Find where the given text appears and provide that cell's center as (x, y) coordinate. 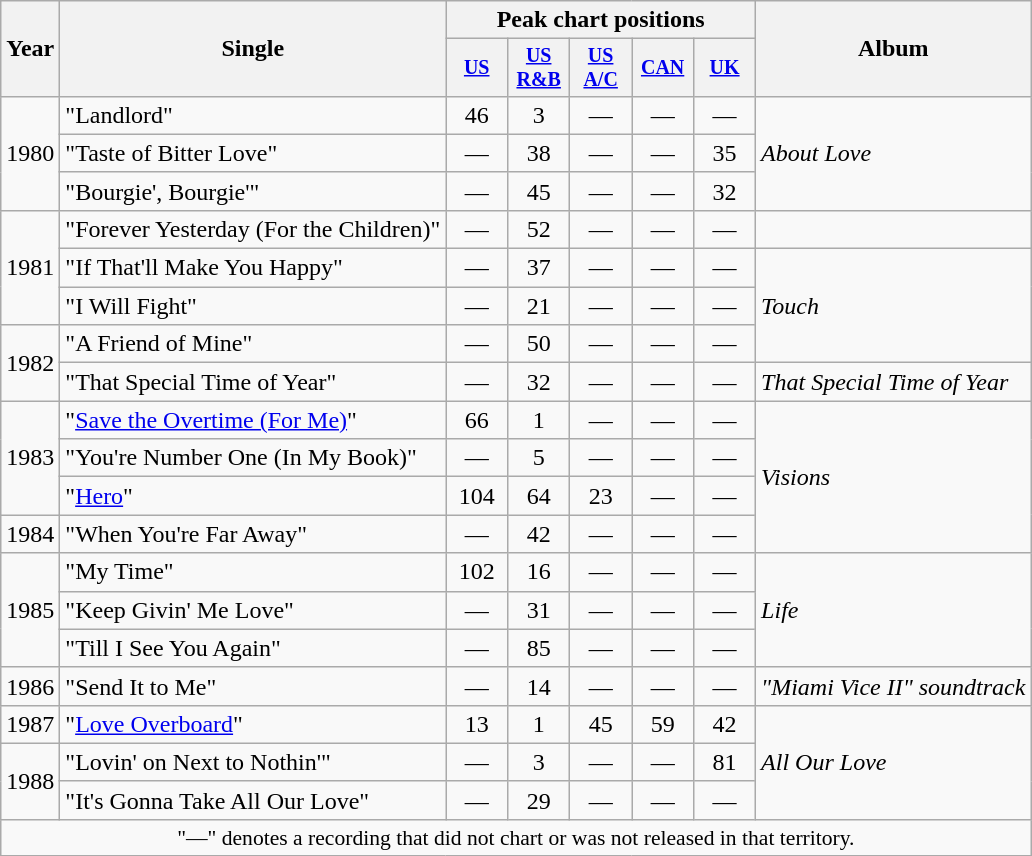
29 (539, 800)
35 (725, 153)
Touch (894, 306)
"Send It to Me" (253, 686)
"Forever Yesterday (For the Children)" (253, 229)
All Our Love (894, 762)
1981 (30, 267)
85 (539, 648)
"Love Overboard" (253, 724)
1988 (30, 781)
5 (539, 458)
37 (539, 268)
Peak chart positions (601, 20)
"When You're Far Away" (253, 534)
Single (253, 49)
"Till I See You Again" (253, 648)
"Miami Vice II" soundtrack (894, 686)
1986 (30, 686)
102 (477, 572)
50 (539, 344)
1982 (30, 363)
1983 (30, 458)
104 (477, 496)
Album (894, 49)
16 (539, 572)
23 (601, 496)
"If That'll Make You Happy" (253, 268)
"That Special Time of Year" (253, 382)
1984 (30, 534)
Life (894, 610)
64 (539, 496)
66 (477, 420)
1980 (30, 153)
52 (539, 229)
"I Will Fight" (253, 306)
"—" denotes a recording that did not chart or was not released in that territory. (516, 837)
1985 (30, 610)
About Love (894, 153)
US (477, 68)
CAN (663, 68)
21 (539, 306)
USA/C (601, 68)
"A Friend of Mine" (253, 344)
"You're Number One (In My Book)" (253, 458)
"Bourgie', Bourgie'" (253, 191)
"Landlord" (253, 115)
81 (725, 762)
Year (30, 49)
That Special Time of Year (894, 382)
31 (539, 610)
59 (663, 724)
14 (539, 686)
UK (725, 68)
"My Time" (253, 572)
USR&B (539, 68)
"Lovin' on Next to Nothin'" (253, 762)
13 (477, 724)
1987 (30, 724)
"It's Gonna Take All Our Love" (253, 800)
38 (539, 153)
"Keep Givin' Me Love" (253, 610)
"Taste of Bitter Love" (253, 153)
"Save the Overtime (For Me)" (253, 420)
46 (477, 115)
"Hero" (253, 496)
Visions (894, 477)
